Detect which cell encompasses the target text, then output its (x, y) center coordinate. 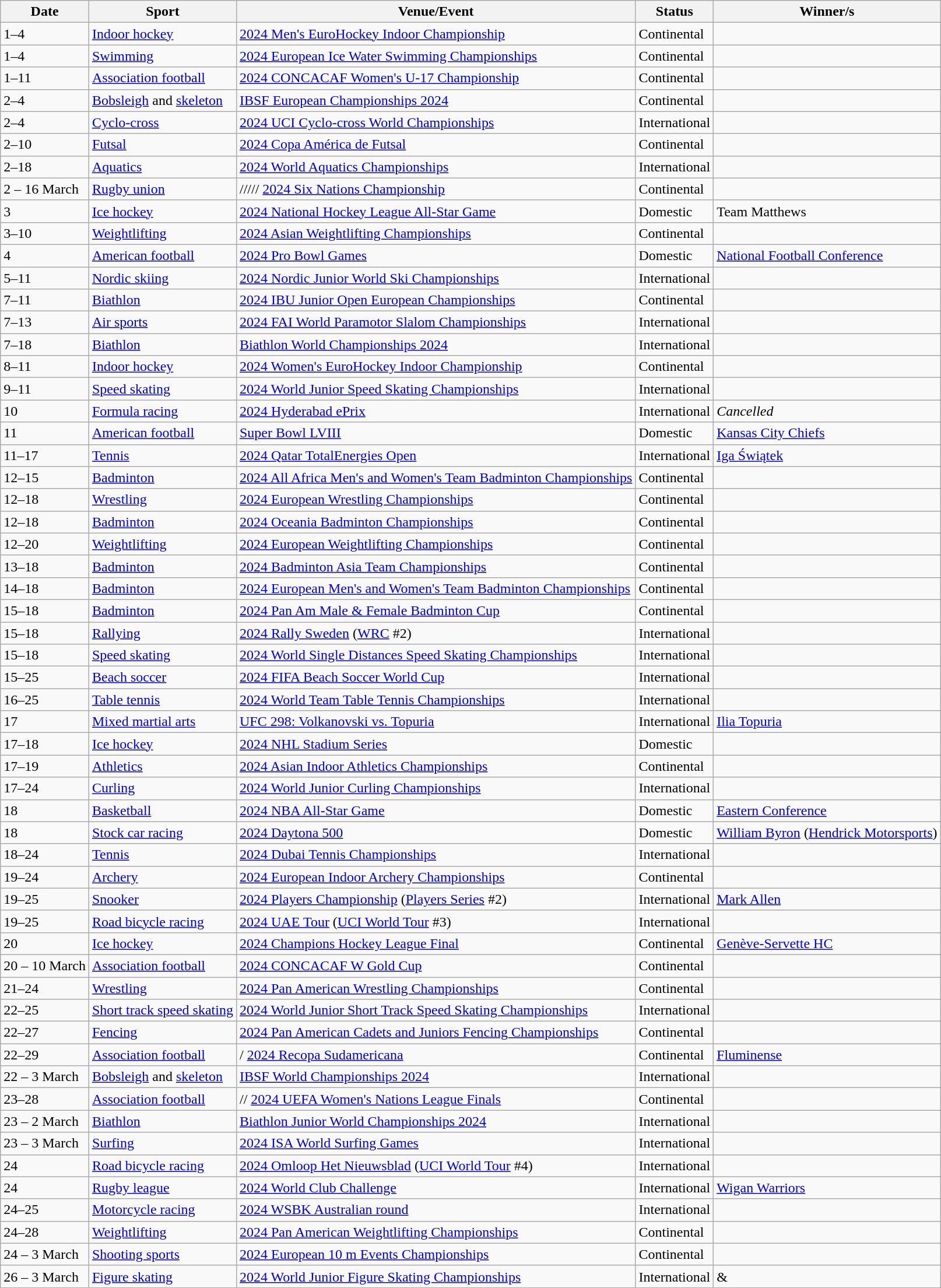
17–24 (45, 788)
2024 Men's EuroHockey Indoor Championship (436, 34)
2024 Omloop Het Nieuwsblad (UCI World Tour #4) (436, 1166)
18–24 (45, 855)
2–18 (45, 167)
21–24 (45, 988)
17–18 (45, 744)
2024 Pan American Wrestling Championships (436, 988)
National Football Conference (827, 255)
2024 Copa América de Futsal (436, 145)
Short track speed skating (162, 1010)
11 (45, 433)
Status (675, 12)
2024 Players Championship (Players Series #2) (436, 899)
2024 Dubai Tennis Championships (436, 855)
2024 Women's EuroHockey Indoor Championship (436, 367)
22–27 (45, 1033)
Biathlon World Championships 2024 (436, 345)
Beach soccer (162, 678)
4 (45, 255)
2024 World Junior Figure Skating Championships (436, 1276)
2024 European Wrestling Championships (436, 500)
Iga Świątek (827, 455)
Wigan Warriors (827, 1188)
2024 National Hockey League All-Star Game (436, 211)
12–20 (45, 544)
Super Bowl LVIII (436, 433)
2024 Rally Sweden (WRC #2) (436, 633)
2024 Daytona 500 (436, 833)
2024 Oceania Badminton Championships (436, 522)
/ 2024 Recopa Sudamericana (436, 1055)
Cyclo-cross (162, 122)
///// 2024 Six Nations Championship (436, 189)
2024 European Indoor Archery Championships (436, 877)
IBSF World Championships 2024 (436, 1077)
Swimming (162, 56)
23 – 3 March (45, 1143)
Aquatics (162, 167)
2024 All Africa Men's and Women's Team Badminton Championships (436, 478)
24–28 (45, 1232)
Surfing (162, 1143)
2024 Qatar TotalEnergies Open (436, 455)
5–11 (45, 278)
Stock car racing (162, 833)
2024 Asian Weightlifting Championships (436, 233)
Archery (162, 877)
2024 Nordic Junior World Ski Championships (436, 278)
7–13 (45, 322)
10 (45, 411)
Figure skating (162, 1276)
IBSF European Championships 2024 (436, 100)
24–25 (45, 1210)
2024 NBA All-Star Game (436, 810)
23–28 (45, 1099)
2024 Hyderabad ePrix (436, 411)
2024 UCI Cyclo-cross World Championships (436, 122)
2024 World Aquatics Championships (436, 167)
Genève-Servette HC (827, 943)
2024 European Men's and Women's Team Badminton Championships (436, 588)
7–11 (45, 300)
Winner/s (827, 12)
16–25 (45, 700)
2024 World Single Distances Speed Skating Championships (436, 655)
13–18 (45, 566)
Athletics (162, 766)
15–25 (45, 678)
Formula racing (162, 411)
Team Matthews (827, 211)
2024 ISA World Surfing Games (436, 1143)
2024 World Junior Curling Championships (436, 788)
2024 Pro Bowl Games (436, 255)
Mixed martial arts (162, 722)
23 – 2 March (45, 1121)
3–10 (45, 233)
Fencing (162, 1033)
2024 Pan American Weightlifting Championships (436, 1232)
22 – 3 March (45, 1077)
12–15 (45, 478)
24 – 3 March (45, 1254)
2024 CONCACAF Women's U-17 Championship (436, 78)
2024 Asian Indoor Athletics Championships (436, 766)
22–29 (45, 1055)
2024 European 10 m Events Championships (436, 1254)
2024 World Junior Short Track Speed Skating Championships (436, 1010)
2024 UAE Tour (UCI World Tour #3) (436, 921)
Shooting sports (162, 1254)
Futsal (162, 145)
2024 European Ice Water Swimming Championships (436, 56)
Venue/Event (436, 12)
2024 IBU Junior Open European Championships (436, 300)
Date (45, 12)
2 – 16 March (45, 189)
2024 World Junior Speed Skating Championships (436, 389)
2–10 (45, 145)
& (827, 1276)
19–24 (45, 877)
2024 FIFA Beach Soccer World Cup (436, 678)
Rugby league (162, 1188)
2024 World Team Table Tennis Championships (436, 700)
// 2024 UEFA Women's Nations League Finals (436, 1099)
Ilia Topuria (827, 722)
Fluminense (827, 1055)
Rugby union (162, 189)
2024 Pan Am Male & Female Badminton Cup (436, 610)
8–11 (45, 367)
11–17 (45, 455)
Nordic skiing (162, 278)
Motorcycle racing (162, 1210)
Curling (162, 788)
22–25 (45, 1010)
26 – 3 March (45, 1276)
Kansas City Chiefs (827, 433)
2024 World Club Challenge (436, 1188)
Eastern Conference (827, 810)
1–11 (45, 78)
2024 NHL Stadium Series (436, 744)
Snooker (162, 899)
Rallying (162, 633)
Biathlon Junior World Championships 2024 (436, 1121)
William Byron (Hendrick Motorsports) (827, 833)
3 (45, 211)
2024 Badminton Asia Team Championships (436, 566)
Air sports (162, 322)
17–19 (45, 766)
2024 FAI World Paramotor Slalom Championships (436, 322)
7–18 (45, 345)
20 – 10 March (45, 966)
2024 WSBK Australian round (436, 1210)
14–18 (45, 588)
20 (45, 943)
2024 CONCACAF W Gold Cup (436, 966)
2024 Pan American Cadets and Juniors Fencing Championships (436, 1033)
Mark Allen (827, 899)
2024 Champions Hockey League Final (436, 943)
9–11 (45, 389)
UFC 298: Volkanovski vs. Topuria (436, 722)
Sport (162, 12)
17 (45, 722)
Cancelled (827, 411)
Table tennis (162, 700)
Basketball (162, 810)
2024 European Weightlifting Championships (436, 544)
